Return [X, Y] of the center of cell containing provided text 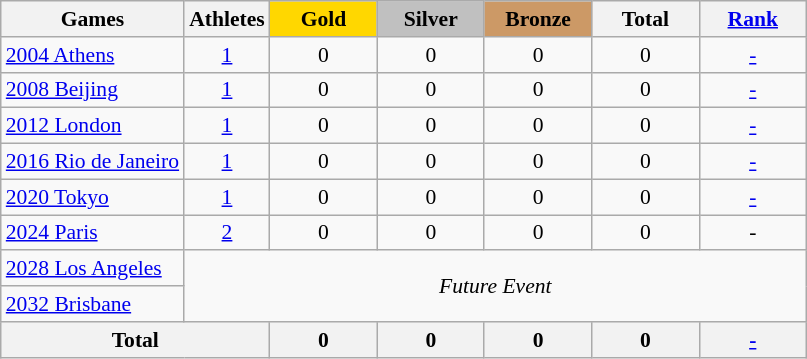
2004 Athens [92, 55]
Games [92, 19]
Silver [430, 19]
2028 Los Angeles [92, 269]
2032 Brisbane [92, 304]
Future Event [495, 286]
2016 Rio de Janeiro [92, 162]
2012 London [92, 126]
Rank [752, 19]
Bronze [538, 19]
Gold [324, 19]
2008 Beijing [92, 90]
2024 Paris [92, 233]
2020 Tokyo [92, 197]
2 [227, 233]
Athletes [227, 19]
